Provide the (x, y) coordinate of the cell's center where the given text is located.  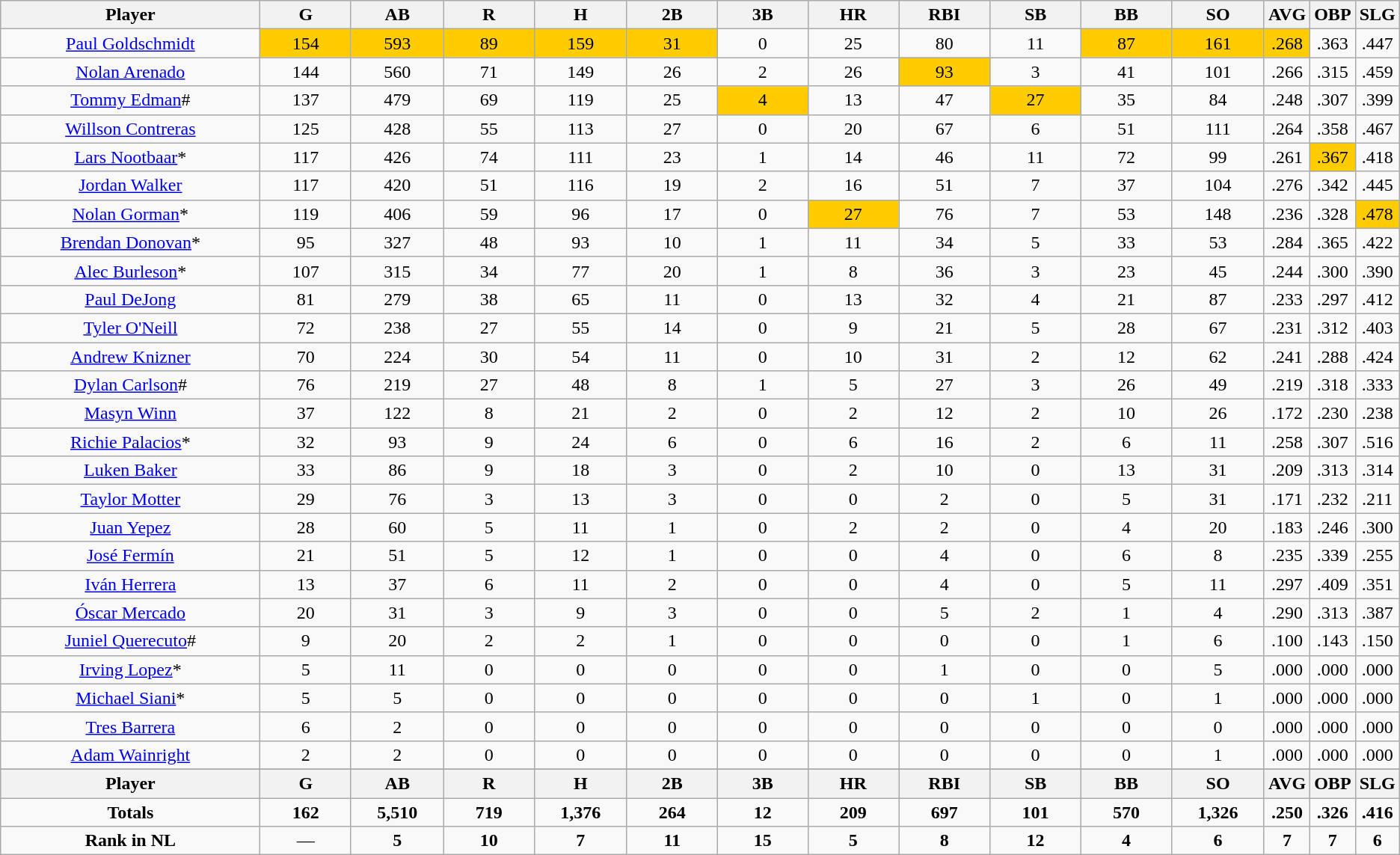
Juan Yepez (130, 527)
.290 (1286, 613)
406 (397, 214)
80 (945, 43)
.333 (1378, 385)
.248 (1286, 100)
.219 (1286, 385)
238 (397, 328)
107 (306, 271)
70 (306, 357)
Nolan Gorman* (130, 214)
.241 (1286, 357)
420 (397, 186)
.412 (1378, 299)
89 (489, 43)
Tommy Edman# (130, 100)
69 (489, 100)
Tyler O'Neill (130, 328)
224 (397, 357)
.255 (1378, 556)
Dylan Carlson# (130, 385)
5,510 (397, 812)
.235 (1286, 556)
.318 (1333, 385)
.445 (1378, 186)
.183 (1286, 527)
.261 (1286, 157)
137 (306, 100)
560 (397, 72)
.416 (1378, 812)
.250 (1286, 812)
15 (763, 841)
45 (1218, 271)
570 (1126, 812)
71 (489, 72)
18 (580, 471)
95 (306, 242)
.351 (1378, 584)
86 (397, 471)
149 (580, 72)
.264 (1286, 129)
.172 (1286, 414)
.233 (1286, 299)
.232 (1333, 499)
.365 (1333, 242)
122 (397, 414)
.326 (1333, 812)
315 (397, 271)
Adam Wainright (130, 755)
19 (672, 186)
148 (1218, 214)
Masyn Winn (130, 414)
.358 (1333, 129)
.387 (1378, 613)
.363 (1333, 43)
.258 (1286, 442)
1,376 (580, 812)
30 (489, 357)
Taylor Motter (130, 499)
697 (945, 812)
162 (306, 812)
Tres Barrera (130, 726)
Totals (130, 812)
Andrew Knizner (130, 357)
593 (397, 43)
Alec Burleson* (130, 271)
.150 (1378, 641)
426 (397, 157)
.339 (1333, 556)
59 (489, 214)
279 (397, 299)
— (306, 841)
161 (1218, 43)
49 (1218, 385)
154 (306, 43)
113 (580, 129)
.276 (1286, 186)
Richie Palacios* (130, 442)
Brendan Donovan* (130, 242)
.328 (1333, 214)
1,326 (1218, 812)
41 (1126, 72)
479 (397, 100)
.467 (1378, 129)
84 (1218, 100)
.314 (1378, 471)
.238 (1378, 414)
74 (489, 157)
96 (580, 214)
47 (945, 100)
36 (945, 271)
Willson Contreras (130, 129)
.143 (1333, 641)
.266 (1286, 72)
.459 (1378, 72)
.390 (1378, 271)
125 (306, 129)
Rank in NL (130, 841)
719 (489, 812)
62 (1218, 357)
Lars Nootbaar* (130, 157)
.211 (1378, 499)
.312 (1333, 328)
.236 (1286, 214)
.447 (1378, 43)
Michael Siani* (130, 698)
.315 (1333, 72)
.231 (1286, 328)
.422 (1378, 242)
17 (672, 214)
Nolan Arenado (130, 72)
.171 (1286, 499)
46 (945, 157)
.244 (1286, 271)
.230 (1333, 414)
327 (397, 242)
José Fermín (130, 556)
.399 (1378, 100)
.367 (1333, 157)
159 (580, 43)
209 (853, 812)
.424 (1378, 357)
.409 (1333, 584)
.403 (1378, 328)
77 (580, 271)
219 (397, 385)
Jordan Walker (130, 186)
60 (397, 527)
35 (1126, 100)
Paul DeJong (130, 299)
54 (580, 357)
24 (580, 442)
38 (489, 299)
.478 (1378, 214)
116 (580, 186)
.100 (1286, 641)
.418 (1378, 157)
.268 (1286, 43)
.209 (1286, 471)
81 (306, 299)
.288 (1333, 357)
65 (580, 299)
99 (1218, 157)
Irving Lopez* (130, 669)
428 (397, 129)
Paul Goldschmidt (130, 43)
Óscar Mercado (130, 613)
29 (306, 499)
104 (1218, 186)
Luken Baker (130, 471)
Iván Herrera (130, 584)
.516 (1378, 442)
Juniel Querecuto# (130, 641)
144 (306, 72)
264 (672, 812)
.246 (1333, 527)
.342 (1333, 186)
.284 (1286, 242)
